Return the [X, Y] coordinate for the center point of the cell that contains the specified text.  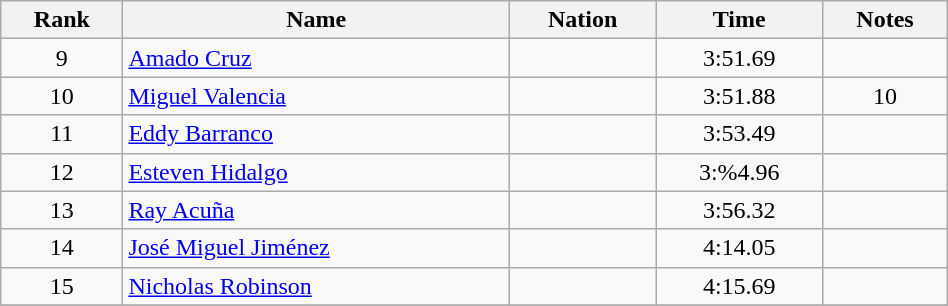
Esteven Hidalgo [316, 172]
Nicholas Robinson [316, 286]
Amado Cruz [316, 58]
15 [62, 286]
3:53.49 [740, 134]
José Miguel Jiménez [316, 248]
Nation [582, 20]
Ray Acuña [316, 210]
12 [62, 172]
13 [62, 210]
14 [62, 248]
11 [62, 134]
Notes [886, 20]
4:14.05 [740, 248]
3:51.69 [740, 58]
9 [62, 58]
4:15.69 [740, 286]
3:56.32 [740, 210]
Miguel Valencia [316, 96]
Rank [62, 20]
Name [316, 20]
3:%4.96 [740, 172]
Eddy Barranco [316, 134]
3:51.88 [740, 96]
Time [740, 20]
